Detect which cell encompasses the target text, then output its (x, y) center coordinate. 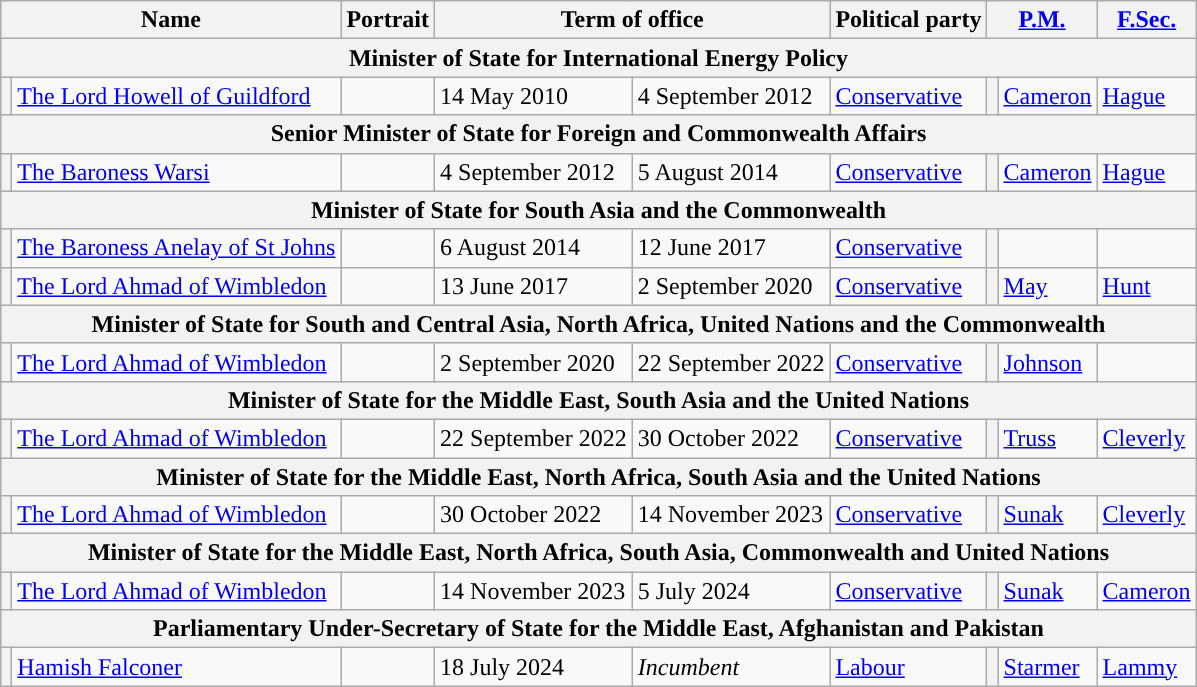
Truss (1048, 438)
5 August 2014 (731, 172)
13 June 2017 (534, 286)
Senior Minister of State for Foreign and Commonwealth Affairs (598, 134)
The Baroness Anelay of St Johns (176, 248)
12 June 2017 (731, 248)
Lammy (1146, 667)
Starmer (1048, 667)
P.M. (1042, 20)
Hunt (1146, 286)
Minister of State for International Energy Policy (598, 58)
14 May 2010 (534, 96)
F.Sec. (1146, 20)
Parliamentary Under-Secretary of State for the Middle East, Afghanistan and Pakistan (598, 629)
6 August 2014 (534, 248)
18 July 2024 (534, 667)
Name (171, 20)
Political party (908, 20)
May (1048, 286)
Minister of State for the Middle East, North Africa, South Asia and the United Nations (598, 477)
Minister of State for South and Central Asia, North Africa, United Nations and the Commonwealth (598, 324)
Hamish Falconer (176, 667)
Portrait (388, 20)
Minister of State for the Middle East, North Africa, South Asia, Commonwealth and United Nations (598, 553)
Johnson (1048, 362)
The Lord Howell of Guildford (176, 96)
Labour (908, 667)
The Baroness Warsi (176, 172)
Incumbent (731, 667)
5 July 2024 (731, 591)
Minister of State for South Asia and the Commonwealth (598, 210)
Minister of State for the Middle East, South Asia and the United Nations (598, 400)
Term of office (632, 20)
